Find where the given text appears and provide that cell's center as (x, y) coordinate. 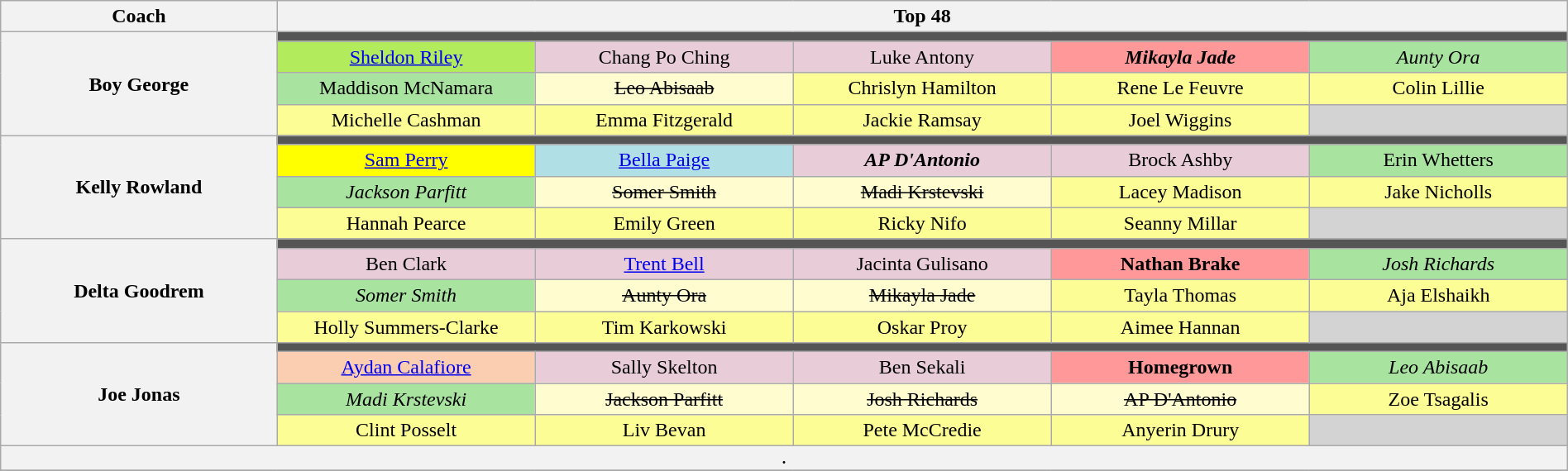
Michelle Cashman (406, 120)
Ben Sekali (922, 368)
Chang Po Ching (664, 57)
Kelly Rowland (139, 187)
Trent Bell (664, 264)
Tim Karkowski (664, 326)
Tayla Thomas (1180, 295)
Erin Whetters (1438, 160)
Homegrown (1180, 368)
Maddison McNamara (406, 88)
Seanny Millar (1180, 223)
Holly Summers-Clarke (406, 326)
Aimee Hannan (1180, 326)
Hannah Pearce (406, 223)
Jacinta Gulisano (922, 264)
Jackie Ramsay (922, 120)
Boy George (139, 84)
Sally Skelton (664, 368)
Delta Goodrem (139, 291)
Top 48 (922, 17)
Lacey Madison (1180, 192)
Sheldon Riley (406, 57)
Anyerin Drury (1180, 431)
Zoe Tsagalis (1438, 399)
Rene Le Feuvre (1180, 88)
Chrislyn Hamilton (922, 88)
. (784, 459)
Nathan Brake (1180, 264)
Emily Green (664, 223)
Joel Wiggins (1180, 120)
Liv Bevan (664, 431)
Emma Fitzgerald (664, 120)
Brock Ashby (1180, 160)
Ricky Nifo (922, 223)
Coach (139, 17)
Oskar Proy (922, 326)
Aja Elshaikh (1438, 295)
Sam Perry (406, 160)
Pete McCredie (922, 431)
Ben Clark (406, 264)
Aydan Calafiore (406, 368)
Clint Posselt (406, 431)
Bella Paige (664, 160)
Luke Antony (922, 57)
Jake Nicholls (1438, 192)
Joe Jonas (139, 395)
Colin Lillie (1438, 88)
